Return [x, y] of the center of cell containing provided text 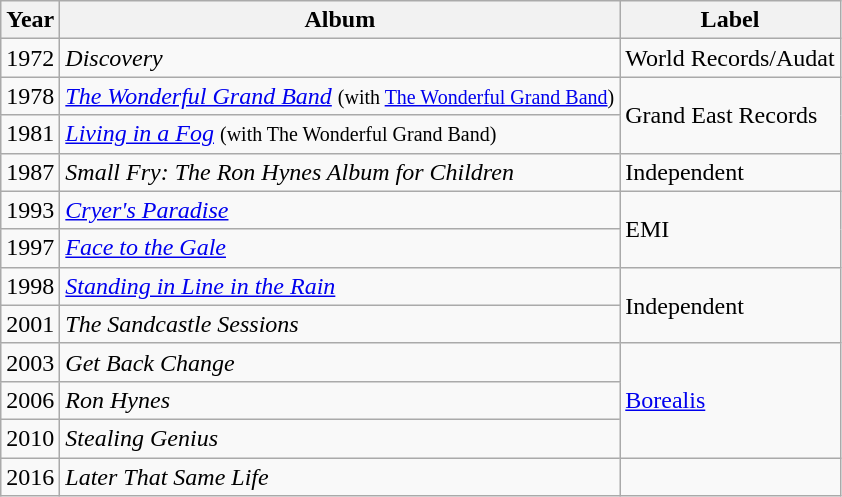
The Sandcastle Sessions [340, 324]
Face to the Gale [340, 248]
Borealis [730, 400]
1998 [30, 286]
2016 [30, 477]
Discovery [340, 58]
Get Back Change [340, 362]
Cryer's Paradise [340, 210]
1993 [30, 210]
Grand East Records [730, 115]
1997 [30, 248]
2006 [30, 400]
1987 [30, 172]
Label [730, 20]
EMI [730, 229]
Year [30, 20]
Stealing Genius [340, 438]
1972 [30, 58]
Standing in Line in the Rain [340, 286]
Ron Hynes [340, 400]
1978 [30, 96]
Album [340, 20]
2001 [30, 324]
2010 [30, 438]
The Wonderful Grand Band (with The Wonderful Grand Band) [340, 96]
1981 [30, 134]
2003 [30, 362]
Small Fry: The Ron Hynes Album for Children [340, 172]
Living in a Fog (with The Wonderful Grand Band) [340, 134]
Later That Same Life [340, 477]
World Records/Audat [730, 58]
